Return [X, Y] of the center of cell containing provided text 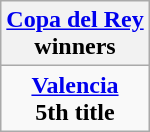
Valencia5th title [75, 98]
Copa del Reywinners [75, 34]
